Determine the [x, y] coordinate at the center of the cell enclosing the given text.  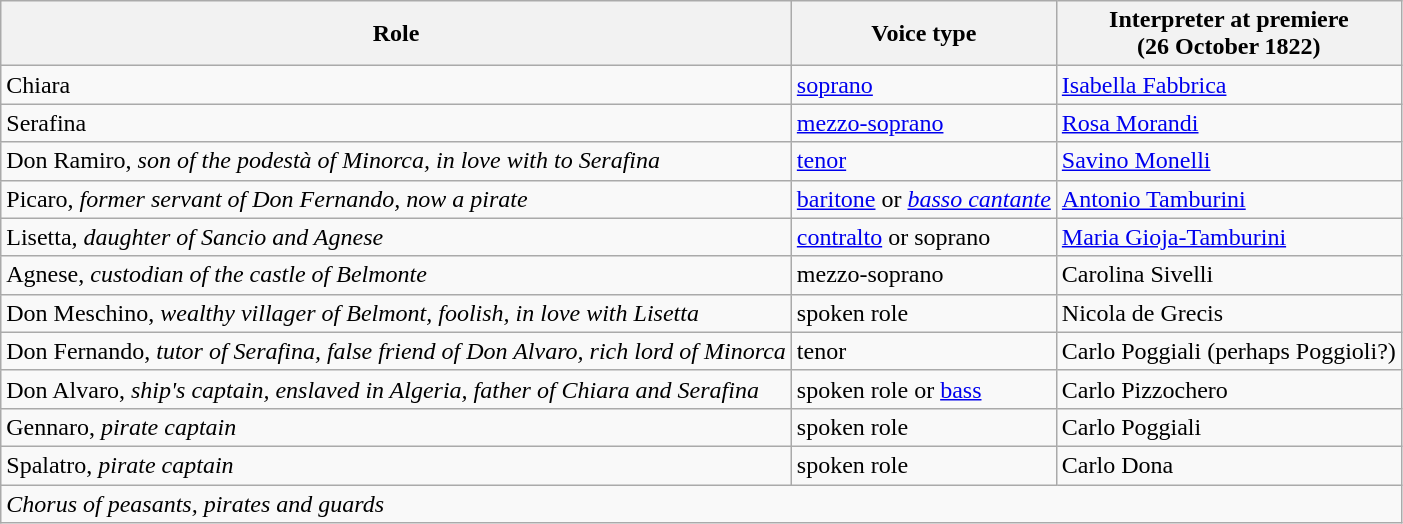
Voice type [924, 34]
baritone or basso cantante [924, 199]
contralto or soprano [924, 237]
Chorus of peasants, pirates and guards [702, 503]
Antonio Tamburini [1228, 199]
Nicola de Grecis [1228, 313]
Carlo Dona [1228, 465]
Chiara [396, 85]
Carlo Poggiali (perhaps Poggioli?) [1228, 351]
Agnese, custodian of the castle of Belmonte [396, 275]
Don Meschino, wealthy villager of Belmont, foolish, in love with Lisetta [396, 313]
Serafina [396, 123]
Maria Gioja-Tamburini [1228, 237]
spoken role or bass [924, 389]
Role [396, 34]
Isabella Fabbrica [1228, 85]
Lisetta, daughter of Sancio and Agnese [396, 237]
Savino Monelli [1228, 161]
Carolina Sivelli [1228, 275]
Carlo Poggiali [1228, 427]
Interpreter at premiere(26 October 1822) [1228, 34]
Picaro, former servant of Don Fernando, now a pirate [396, 199]
Don Ramiro, son of the podestà of Minorca, in love with to Serafina [396, 161]
soprano [924, 85]
Carlo Pizzochero [1228, 389]
Don Fernando, tutor of Serafina, false friend of Don Alvaro, rich lord of Minorca [396, 351]
Spalatro, pirate captain [396, 465]
Don Alvaro, ship's captain, enslaved in Algeria, father of Chiara and Serafina [396, 389]
Gennaro, pirate captain [396, 427]
Rosa Morandi [1228, 123]
